Determine the [X, Y] coordinate at the center of the cell enclosing the given text.  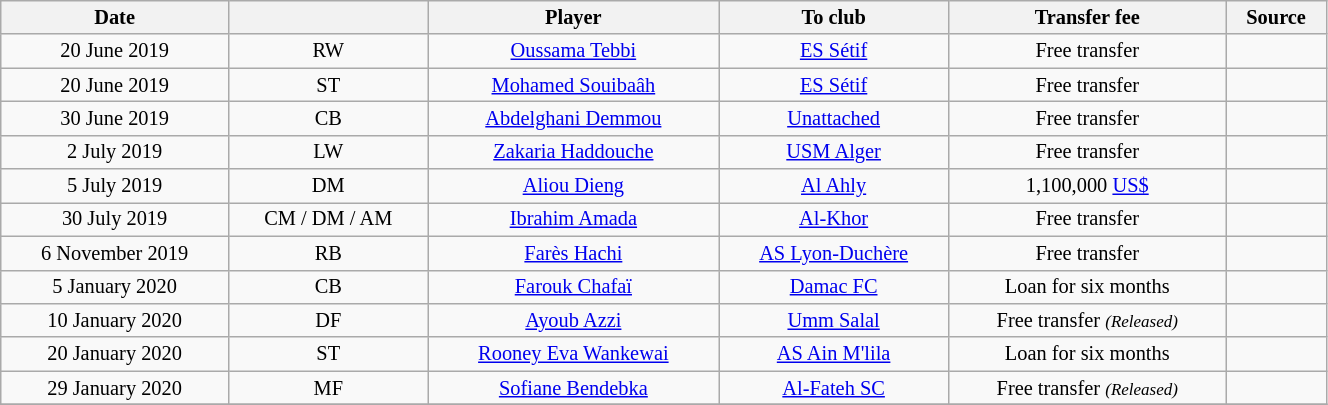
30 June 2019 [115, 118]
Zakaria Haddouche [573, 152]
Farès Hachi [573, 253]
1,100,000 US$ [1088, 186]
Farouk Chafaï [573, 287]
MF [328, 388]
Umm Salal [834, 320]
Unattached [834, 118]
Source [1276, 17]
Oussama Tebbi [573, 51]
DF [328, 320]
10 January 2020 [115, 320]
Mohamed Souibaâh [573, 85]
Ibrahim Amada [573, 219]
RW [328, 51]
Ayoub Azzi [573, 320]
CM / DM / AM [328, 219]
29 January 2020 [115, 388]
AS Ain M'lila [834, 354]
RB [328, 253]
Transfer fee [1088, 17]
Abdelghani Demmou [573, 118]
DM [328, 186]
Date [115, 17]
Aliou Dieng [573, 186]
LW [328, 152]
To club [834, 17]
Al-Khor [834, 219]
5 July 2019 [115, 186]
2 July 2019 [115, 152]
6 November 2019 [115, 253]
Rooney Eva Wankewai [573, 354]
Damac FC [834, 287]
30 July 2019 [115, 219]
20 January 2020 [115, 354]
Al Ahly [834, 186]
USM Alger [834, 152]
Sofiane Bendebka [573, 388]
5 January 2020 [115, 287]
AS Lyon-Duchère [834, 253]
Player [573, 17]
Al-Fateh SC [834, 388]
